Output the (x, y) coordinate of the center of the cell containing the given text.  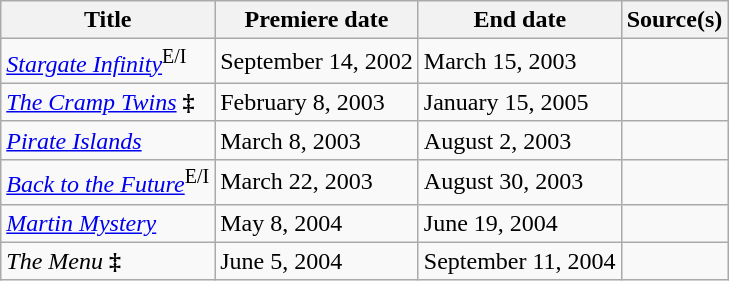
Title (108, 20)
June 19, 2004 (520, 223)
August 30, 2003 (520, 182)
End date (520, 20)
Premiere date (317, 20)
The Cramp Twins ‡ (108, 102)
Martin Mystery (108, 223)
The Menu ‡ (108, 261)
September 14, 2002 (317, 62)
Stargate InfinityE/I (108, 62)
May 8, 2004 (317, 223)
Source(s) (674, 20)
February 8, 2003 (317, 102)
March 8, 2003 (317, 140)
Pirate Islands (108, 140)
September 11, 2004 (520, 261)
June 5, 2004 (317, 261)
March 15, 2003 (520, 62)
January 15, 2005 (520, 102)
Back to the FutureE/I (108, 182)
August 2, 2003 (520, 140)
March 22, 2003 (317, 182)
